Identify which cell holds the provided text, then report its [X, Y] central coordinate. 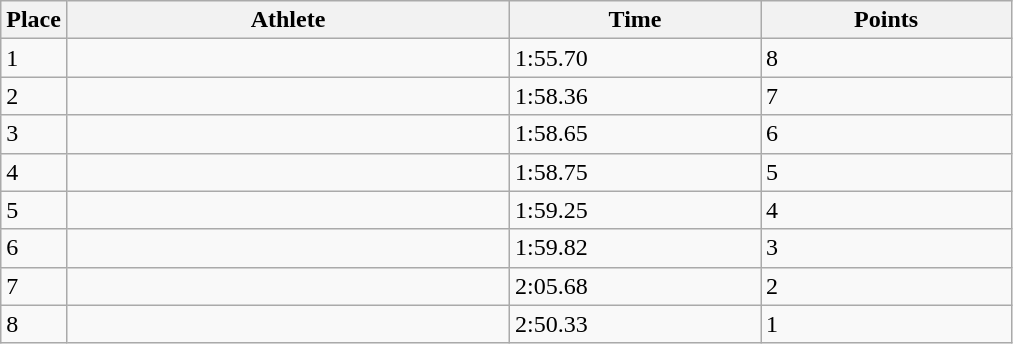
1:58.75 [636, 172]
Time [636, 20]
2:50.33 [636, 324]
1:58.36 [636, 96]
Athlete [288, 20]
1:59.82 [636, 248]
Points [886, 20]
2:05.68 [636, 286]
Place [34, 20]
1:55.70 [636, 58]
1:59.25 [636, 210]
1:58.65 [636, 134]
